Determine the (x, y) coordinate at the center of the cell enclosing the given text.  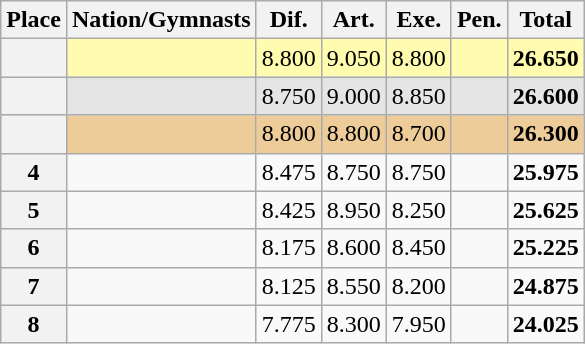
8.200 (418, 286)
8.300 (354, 324)
8.850 (418, 96)
24.875 (546, 286)
7.775 (288, 324)
5 (34, 210)
Nation/Gymnasts (161, 20)
8.550 (354, 286)
Dif. (288, 20)
8.250 (418, 210)
8.425 (288, 210)
8.175 (288, 248)
8.450 (418, 248)
8.700 (418, 134)
4 (34, 172)
8.950 (354, 210)
26.650 (546, 58)
7.950 (418, 324)
24.025 (546, 324)
26.300 (546, 134)
8.600 (354, 248)
8.125 (288, 286)
26.600 (546, 96)
25.625 (546, 210)
Pen. (479, 20)
9.000 (354, 96)
25.225 (546, 248)
8 (34, 324)
6 (34, 248)
Total (546, 20)
25.975 (546, 172)
Place (34, 20)
Exe. (418, 20)
7 (34, 286)
9.050 (354, 58)
Art. (354, 20)
8.475 (288, 172)
